Pinpoint the cell where the given text exists, returning its (x, y) midpoint coordinate. 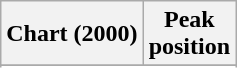
Peakposition (189, 34)
Chart (2000) (72, 34)
